Return the (x, y) coordinate for the center point of the cell that contains the specified text.  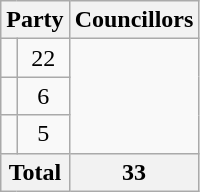
Total (35, 172)
5 (43, 134)
Party (35, 20)
Councillors (134, 20)
22 (43, 58)
6 (43, 96)
33 (134, 172)
